Search for the cell housing the specified text and yield its (x, y) center coordinate. 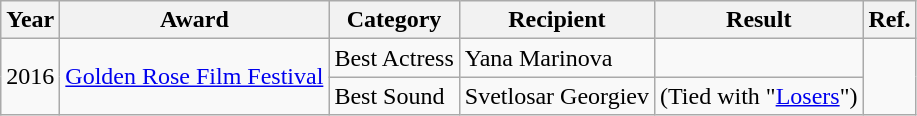
Yana Marinova (556, 58)
Recipient (556, 20)
Svetlosar Georgiev (556, 96)
Year (30, 20)
Best Sound (394, 96)
Ref. (890, 20)
Golden Rose Film Festival (194, 77)
Category (394, 20)
(Tied with "Losers") (759, 96)
Result (759, 20)
Best Actress (394, 58)
Award (194, 20)
2016 (30, 77)
